Detect which cell encompasses the target text, then output its [X, Y] center coordinate. 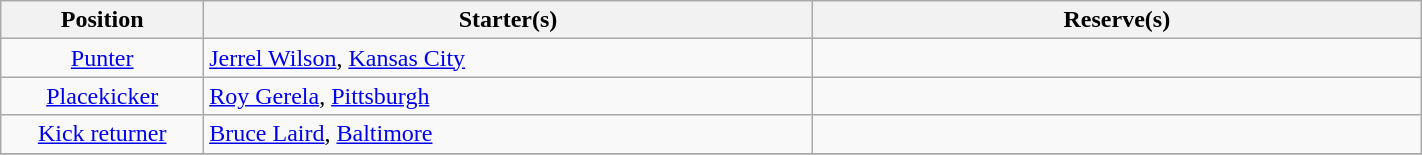
Position [102, 20]
Punter [102, 58]
Jerrel Wilson, Kansas City [508, 58]
Placekicker [102, 96]
Roy Gerela, Pittsburgh [508, 96]
Kick returner [102, 134]
Bruce Laird, Baltimore [508, 134]
Starter(s) [508, 20]
Reserve(s) [1116, 20]
